Determine the [X, Y] coordinate at the center of the cell enclosing the given text.  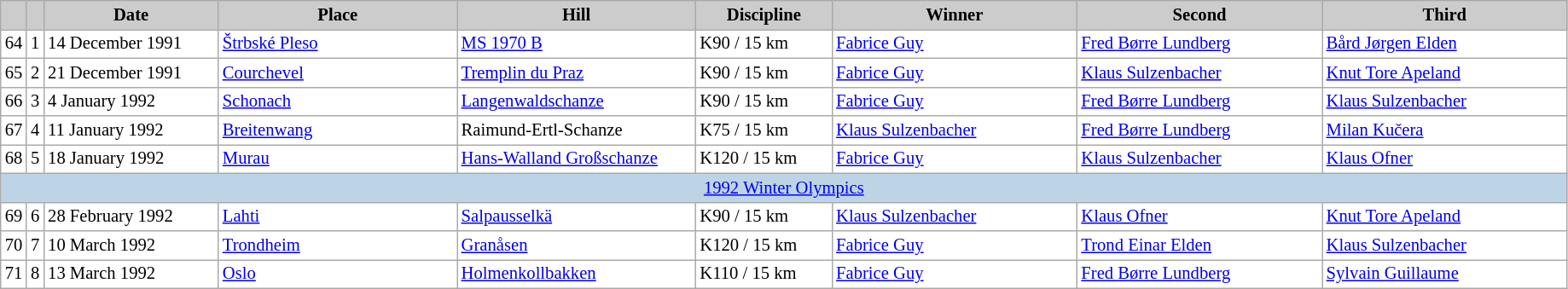
4 January 1992 [131, 101]
4 [35, 130]
K75 / 15 km [764, 130]
10 March 1992 [131, 245]
8 [35, 274]
Sylvain Guillaume [1445, 274]
Trond Einar Elden [1199, 245]
Oslo [338, 274]
Štrbské Pleso [338, 43]
Granåsen [577, 245]
Lahti [338, 217]
65 [14, 72]
Langenwaldschanze [577, 101]
Hill [577, 14]
70 [14, 245]
66 [14, 101]
68 [14, 159]
Murau [338, 159]
1 [35, 43]
Hans-Walland Großschanze [577, 159]
Courchevel [338, 72]
Discipline [764, 14]
2 [35, 72]
Milan Kučera [1445, 130]
Date [131, 14]
MS 1970 B [577, 43]
Holmenkollbakken [577, 274]
18 January 1992 [131, 159]
5 [35, 159]
Raimund-Ertl-Schanze [577, 130]
21 December 1991 [131, 72]
Second [1199, 14]
Winner [954, 14]
3 [35, 101]
6 [35, 217]
Salpausselkä [577, 217]
Third [1445, 14]
13 March 1992 [131, 274]
1992 Winter Olympics [784, 188]
11 January 1992 [131, 130]
Breitenwang [338, 130]
14 December 1991 [131, 43]
K110 / 15 km [764, 274]
Place [338, 14]
7 [35, 245]
67 [14, 130]
Schonach [338, 101]
Bård Jørgen Elden [1445, 43]
69 [14, 217]
Trondheim [338, 245]
Tremplin du Praz [577, 72]
71 [14, 274]
28 February 1992 [131, 217]
64 [14, 43]
